For the text-containing cell, return its midpoint in [x, y] coordinate format. 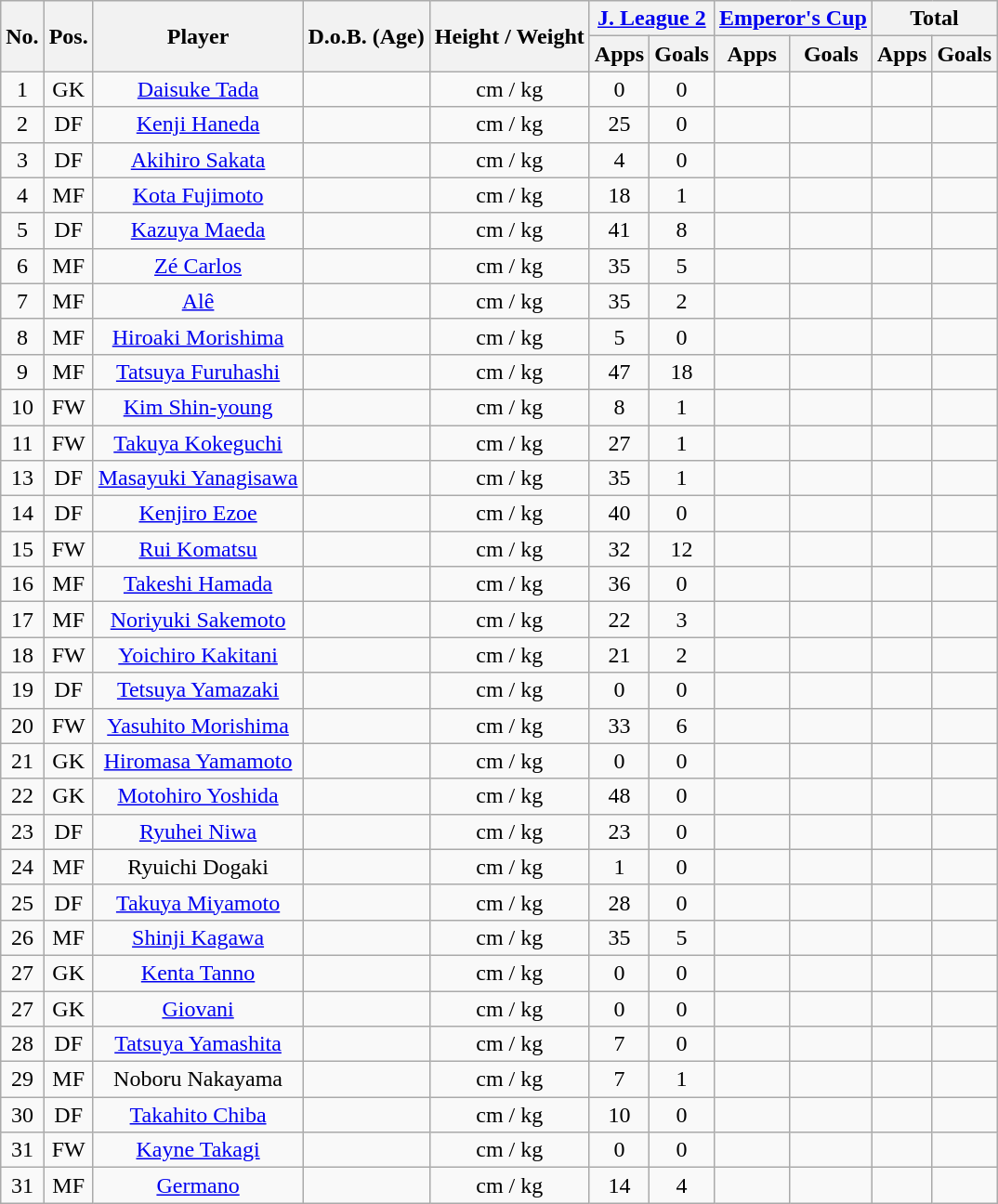
19 [22, 690]
D.o.B. (Age) [366, 36]
Ryuhei Niwa [198, 831]
13 [22, 478]
Emperor's Cup [793, 19]
Noriyuki Sakemoto [198, 620]
Hiromasa Yamamoto [198, 761]
Height / Weight [509, 36]
Pos. [69, 36]
Yoichiro Kakitani [198, 655]
Takuya Miyamoto [198, 902]
Player [198, 36]
Alê [198, 301]
Hiroaki Morishima [198, 336]
Ryuichi Dogaki [198, 867]
41 [619, 230]
12 [682, 549]
9 [22, 372]
Kayne Takagi [198, 1150]
24 [22, 867]
32 [619, 549]
Kim Shin-young [198, 407]
Tatsuya Furuhashi [198, 372]
29 [22, 1080]
33 [619, 726]
11 [22, 443]
47 [619, 372]
Tatsuya Yamashita [198, 1044]
Rui Komatsu [198, 549]
Daisuke Tada [198, 89]
Kenjiro Ezoe [198, 514]
Germano [198, 1185]
Takahito Chiba [198, 1115]
Kenta Tanno [198, 973]
Takuya Kokeguchi [198, 443]
Kenji Haneda [198, 124]
Akihiro Sakata [198, 160]
Tetsuya Yamazaki [198, 690]
Yasuhito Morishima [198, 726]
30 [22, 1115]
26 [22, 937]
Masayuki Yanagisawa [198, 478]
Noboru Nakayama [198, 1080]
48 [619, 796]
17 [22, 620]
16 [22, 584]
Shinji Kagawa [198, 937]
20 [22, 726]
Total [934, 19]
36 [619, 584]
Zé Carlos [198, 266]
J. League 2 [651, 19]
Kazuya Maeda [198, 230]
Kota Fujimoto [198, 195]
No. [22, 36]
Giovani [198, 1008]
Takeshi Hamada [198, 584]
40 [619, 514]
15 [22, 549]
Motohiro Yoshida [198, 796]
